Pinpoint the cell where the given text exists, returning its (x, y) midpoint coordinate. 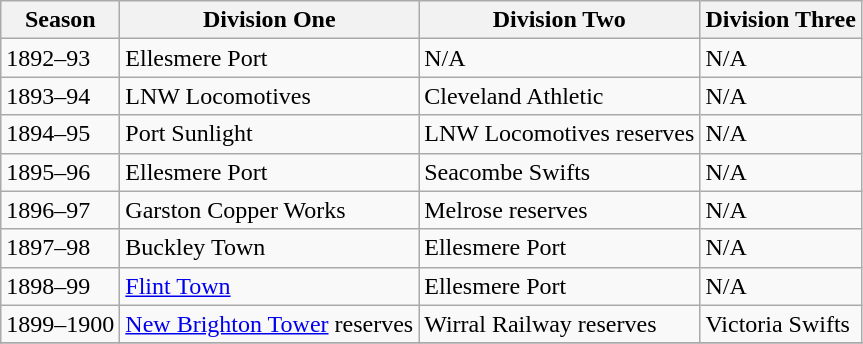
Melrose reserves (560, 210)
1893–94 (60, 96)
1895–96 (60, 172)
Cleveland Athletic (560, 96)
Division Two (560, 20)
Victoria Swifts (781, 324)
Buckley Town (270, 248)
LNW Locomotives reserves (560, 134)
New Brighton Tower reserves (270, 324)
LNW Locomotives (270, 96)
Season (60, 20)
1898–99 (60, 286)
1897–98 (60, 248)
1899–1900 (60, 324)
1894–95 (60, 134)
Garston Copper Works (270, 210)
Division Three (781, 20)
Wirral Railway reserves (560, 324)
Seacombe Swifts (560, 172)
Division One (270, 20)
Flint Town (270, 286)
Port Sunlight (270, 134)
1892–93 (60, 58)
1896–97 (60, 210)
